Output the [x, y] coordinate of the center of the cell containing the given text.  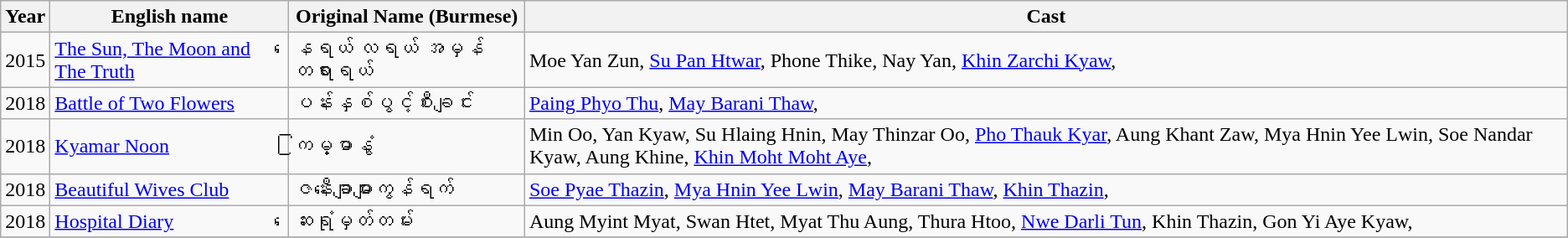
Moe Yan Zun, Su Pan Htwar, Phone Thike, Nay Yan, Khin Zarchi Kyaw, [1045, 60]
ပန်းနှစ်ပွင့်စီးချင်း [407, 103]
Original Name (Burmese) [407, 17]
Paing Phyo Thu, May Barani Thaw, [1045, 103]
Hospital Diary [169, 221]
Beautiful Wives Club [169, 189]
ဆေးရုံမှတ်တမ်း [407, 221]
ဇနီးချောများကွန်ရက် [407, 189]
English name [169, 17]
Min Oo, Yan Kyaw, Su Hlaing Hnin, May Thinzar Oo, Pho Thauk Kyar, Aung Khant Zaw, Mya Hnin Yee Lwin, Soe Nandar Kyaw, Aung Khine, Khin Moht Moht Aye, [1045, 146]
Cast [1045, 17]
နေရယ် လရယ် အမှန်တရားရယ် [407, 60]
Year [25, 17]
Kyamar Noon [169, 146]
Soe Pyae Thazin, Mya Hnin Yee Lwin, May Barani Thaw, Khin Thazin, [1045, 189]
The Sun, The Moon and The Truth [169, 60]
2015 [25, 60]
ကြမ္မာနွံ [407, 146]
Battle of Two Flowers [169, 103]
Aung Myint Myat, Swan Htet, Myat Thu Aung, Thura Htoo, Nwe Darli Tun, Khin Thazin, Gon Yi Aye Kyaw, [1045, 221]
